Identify which cell holds the provided text, then report its (x, y) central coordinate. 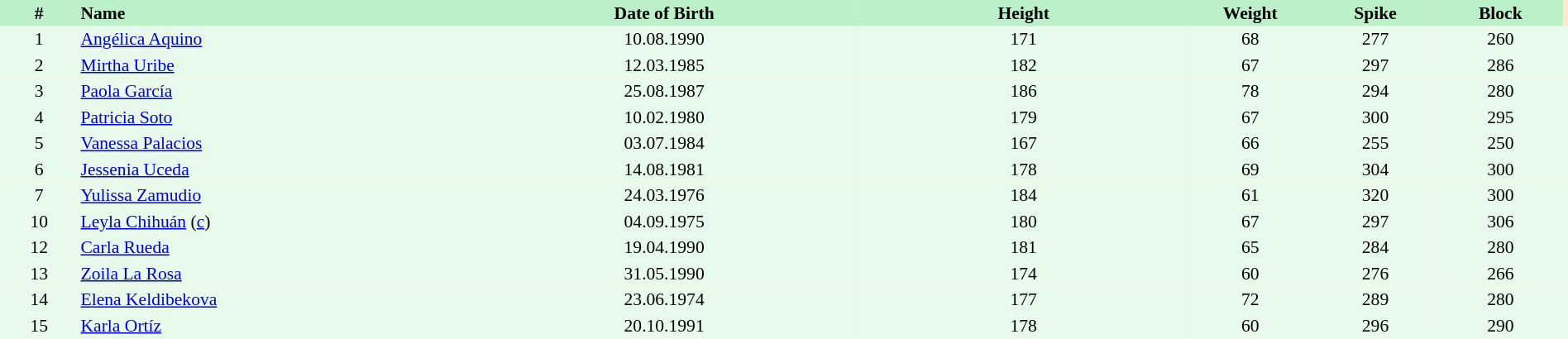
04.09.1975 (664, 222)
Zoila La Rosa (273, 274)
Yulissa Zamudio (273, 195)
2 (39, 65)
167 (1024, 144)
Spike (1374, 13)
69 (1250, 169)
19.04.1990 (664, 248)
65 (1250, 248)
13 (39, 274)
Mirtha Uribe (273, 65)
25.08.1987 (664, 91)
290 (1500, 326)
Elena Keldibekova (273, 299)
295 (1500, 117)
31.05.1990 (664, 274)
Patricia Soto (273, 117)
66 (1250, 144)
3 (39, 91)
266 (1500, 274)
276 (1374, 274)
Karla Ortíz (273, 326)
10.08.1990 (664, 40)
72 (1250, 299)
14.08.1981 (664, 169)
7 (39, 195)
Jessenia Uceda (273, 169)
Vanessa Palacios (273, 144)
5 (39, 144)
23.06.1974 (664, 299)
Weight (1250, 13)
250 (1500, 144)
1 (39, 40)
277 (1374, 40)
24.03.1976 (664, 195)
304 (1374, 169)
306 (1500, 222)
10 (39, 222)
Paola García (273, 91)
6 (39, 169)
20.10.1991 (664, 326)
61 (1250, 195)
180 (1024, 222)
4 (39, 117)
260 (1500, 40)
15 (39, 326)
289 (1374, 299)
# (39, 13)
294 (1374, 91)
177 (1024, 299)
68 (1250, 40)
Carla Rueda (273, 248)
296 (1374, 326)
Name (273, 13)
255 (1374, 144)
174 (1024, 274)
14 (39, 299)
181 (1024, 248)
184 (1024, 195)
Block (1500, 13)
12 (39, 248)
286 (1500, 65)
78 (1250, 91)
10.02.1980 (664, 117)
Angélica Aquino (273, 40)
12.03.1985 (664, 65)
03.07.1984 (664, 144)
186 (1024, 91)
179 (1024, 117)
171 (1024, 40)
Height (1024, 13)
Leyla Chihuán (c) (273, 222)
284 (1374, 248)
Date of Birth (664, 13)
182 (1024, 65)
320 (1374, 195)
